Detect which cell encompasses the target text, then output its [X, Y] center coordinate. 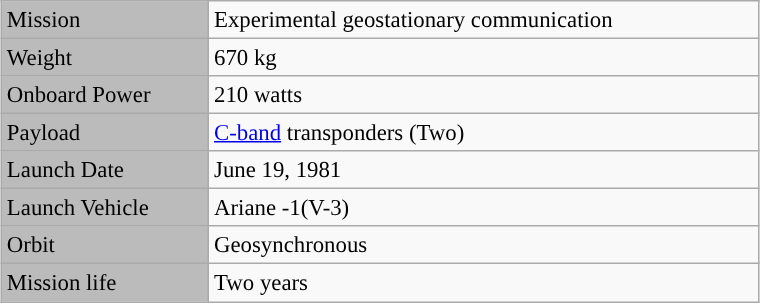
C-band transponders (Two) [484, 133]
Two years [484, 283]
Mission [106, 20]
670 kg [484, 58]
Onboard Power [106, 95]
Payload [106, 133]
Weight [106, 58]
June 19, 1981 [484, 170]
Launch Vehicle [106, 208]
Mission life [106, 283]
210 watts [484, 95]
Launch Date [106, 170]
Geosynchronous [484, 245]
Experimental geostationary communication [484, 20]
Orbit [106, 245]
Ariane -1(V-3) [484, 208]
